Determine the (x, y) coordinate at the center of the cell enclosing the given text.  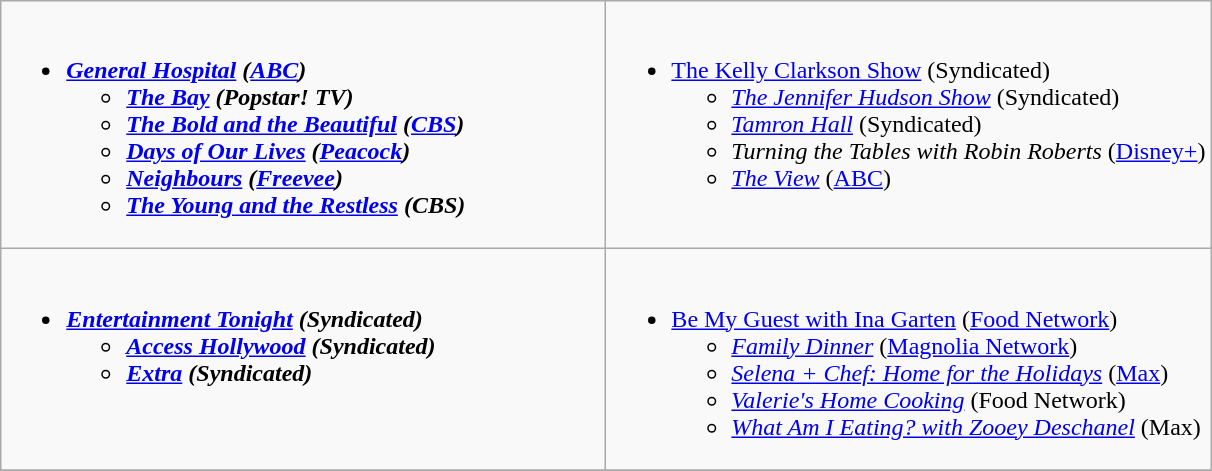
Entertainment Tonight (Syndicated)Access Hollywood (Syndicated)Extra (Syndicated) (304, 360)
